For the text-containing cell, return its midpoint in [X, Y] coordinate format. 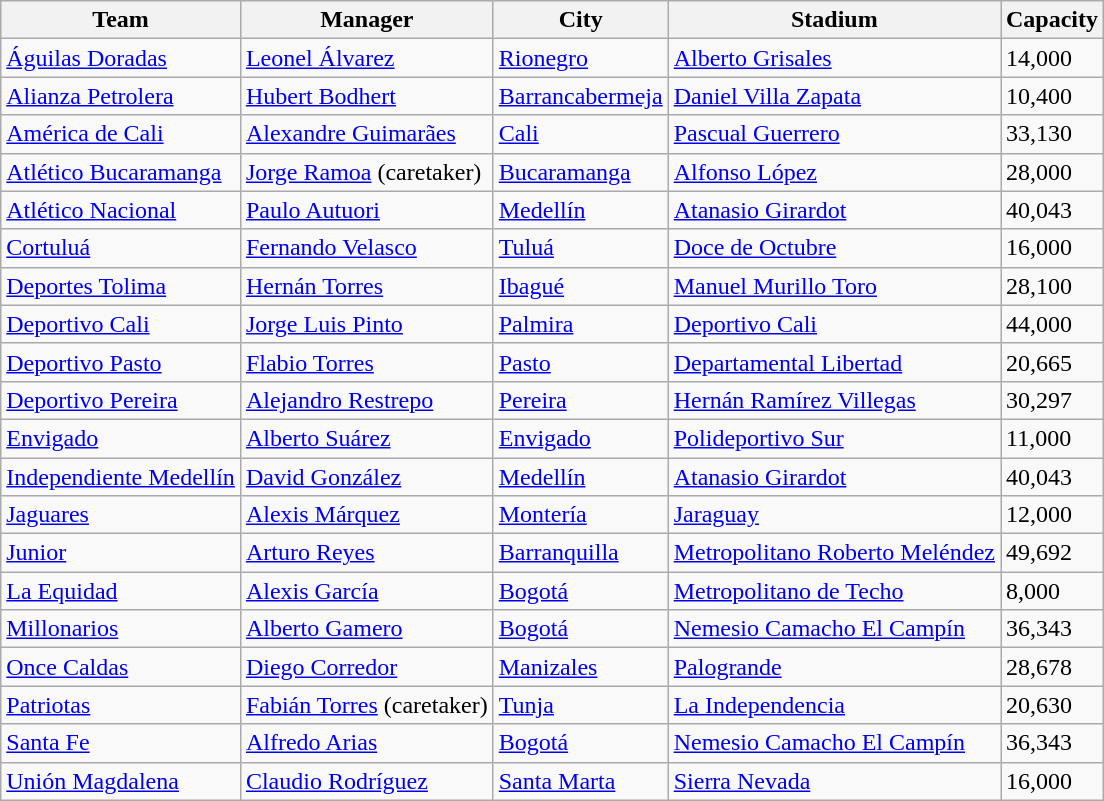
Tuluá [580, 248]
Deportes Tolima [121, 286]
Departamental Libertad [834, 362]
Deportivo Pereira [121, 400]
Pascual Guerrero [834, 134]
David González [366, 477]
11,000 [1052, 438]
Barranquilla [580, 553]
Millonarios [121, 629]
Manizales [580, 667]
Diego Corredor [366, 667]
28,000 [1052, 172]
Alexis García [366, 591]
Atlético Bucaramanga [121, 172]
Montería [580, 515]
City [580, 20]
Alexandre Guimarães [366, 134]
Alberto Suárez [366, 438]
Daniel Villa Zapata [834, 96]
Sierra Nevada [834, 781]
Cortuluá [121, 248]
Águilas Doradas [121, 58]
Manager [366, 20]
Cali [580, 134]
Stadium [834, 20]
Once Caldas [121, 667]
Jorge Ramoa (caretaker) [366, 172]
Alfredo Arias [366, 743]
Jaguares [121, 515]
Bucaramanga [580, 172]
Alberto Gamero [366, 629]
Arturo Reyes [366, 553]
Pasto [580, 362]
Team [121, 20]
Paulo Autuori [366, 210]
Alberto Grisales [834, 58]
Claudio Rodríguez [366, 781]
Alejandro Restrepo [366, 400]
Jaraguay [834, 515]
Junior [121, 553]
12,000 [1052, 515]
Manuel Murillo Toro [834, 286]
20,630 [1052, 705]
Santa Marta [580, 781]
Santa Fe [121, 743]
Pereira [580, 400]
30,297 [1052, 400]
Atlético Nacional [121, 210]
14,000 [1052, 58]
Leonel Álvarez [366, 58]
Palogrande [834, 667]
10,400 [1052, 96]
América de Cali [121, 134]
Alfonso López [834, 172]
Doce de Octubre [834, 248]
Hernán Torres [366, 286]
28,100 [1052, 286]
Unión Magdalena [121, 781]
Independiente Medellín [121, 477]
Fabián Torres (caretaker) [366, 705]
44,000 [1052, 324]
28,678 [1052, 667]
8,000 [1052, 591]
Alianza Petrolera [121, 96]
Patriotas [121, 705]
Metropolitano Roberto Meléndez [834, 553]
Capacity [1052, 20]
Tunja [580, 705]
Hubert Bodhert [366, 96]
Polideportivo Sur [834, 438]
La Equidad [121, 591]
Metropolitano de Techo [834, 591]
La Independencia [834, 705]
Hernán Ramírez Villegas [834, 400]
Palmira [580, 324]
Fernando Velasco [366, 248]
Barrancabermeja [580, 96]
33,130 [1052, 134]
49,692 [1052, 553]
Ibagué [580, 286]
Jorge Luis Pinto [366, 324]
20,665 [1052, 362]
Deportivo Pasto [121, 362]
Alexis Márquez [366, 515]
Rionegro [580, 58]
Flabio Torres [366, 362]
